Return (x, y) of the center of cell containing provided text 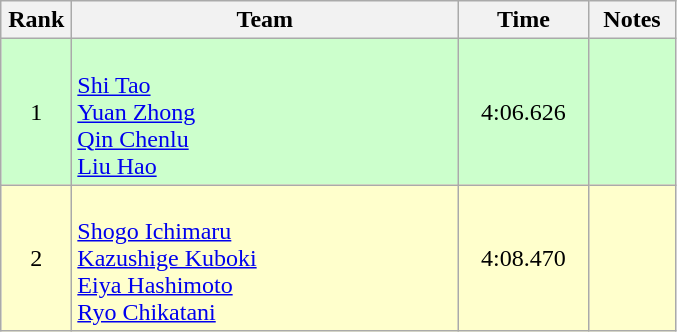
Shi TaoYuan ZhongQin ChenluLiu Hao (265, 112)
Team (265, 20)
2 (36, 258)
4:08.470 (524, 258)
Time (524, 20)
1 (36, 112)
4:06.626 (524, 112)
Notes (632, 20)
Rank (36, 20)
Shogo IchimaruKazushige KubokiEiya HashimotoRyo Chikatani (265, 258)
